Return the (x, y) coordinate for the center point of the cell that contains the specified text.  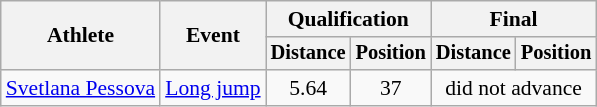
Final (514, 19)
37 (391, 88)
Long jump (212, 88)
did not advance (514, 88)
Athlete (80, 36)
Svetlana Pessova (80, 88)
Qualification (348, 19)
5.64 (308, 88)
Event (212, 36)
